Detect which cell encompasses the target text, then output its [x, y] center coordinate. 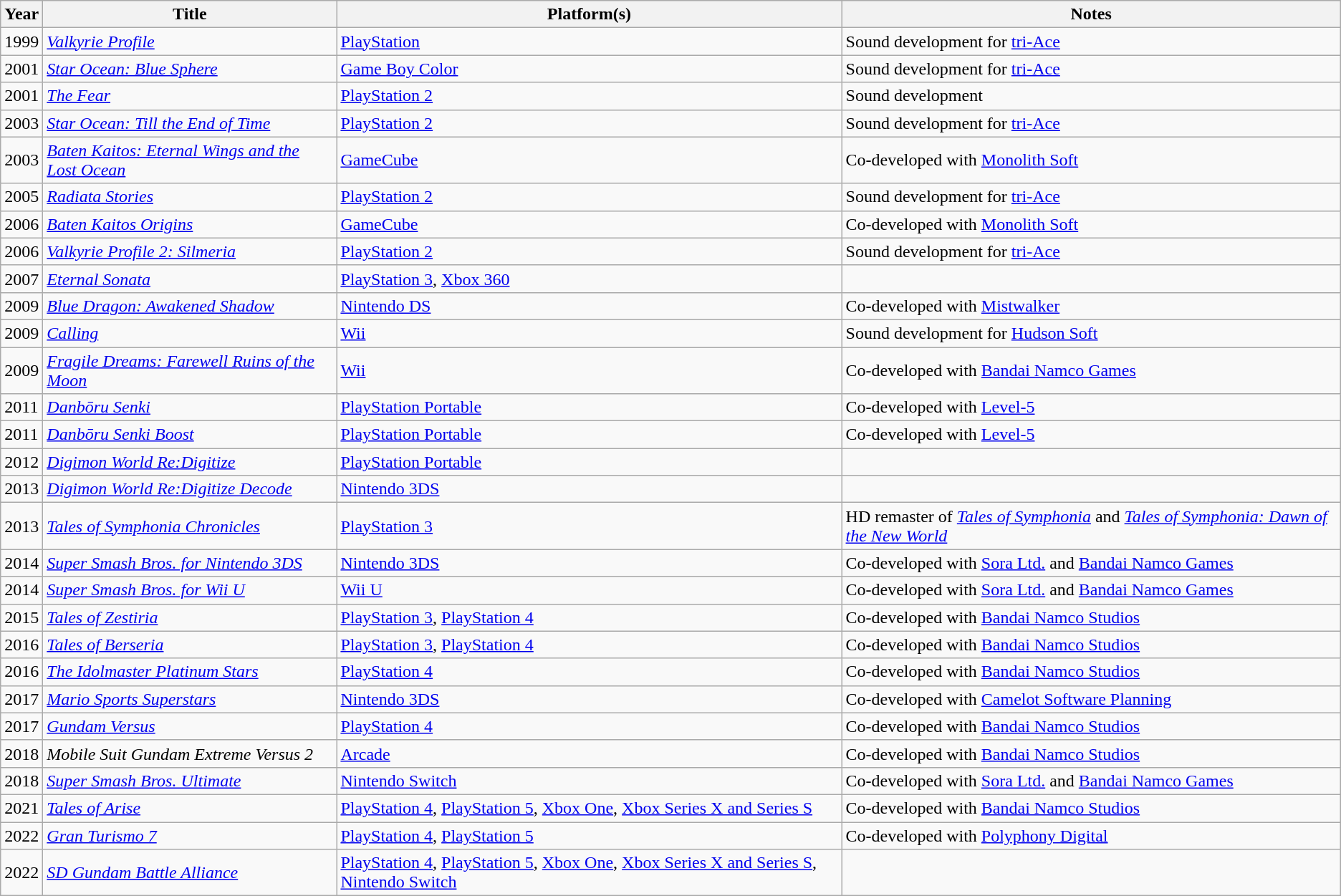
Mobile Suit Gundam Extreme Versus 2 [190, 753]
Eternal Sonata [190, 279]
Notes [1091, 14]
Year [21, 14]
Tales of Berseria [190, 645]
Baten Kaitos: Eternal Wings and the Lost Ocean [190, 160]
Super Smash Bros. Ultimate [190, 781]
PlayStation 4, PlayStation 5, Xbox One, Xbox Series X and Series S, Nintendo Switch [589, 872]
Gundam Versus [190, 726]
2007 [21, 279]
2012 [21, 462]
Arcade [589, 753]
Wii U [589, 590]
Star Ocean: Till the End of Time [190, 123]
Super Smash Bros. for Wii U [190, 590]
2021 [21, 808]
PlayStation 3 [589, 526]
1999 [21, 42]
Digimon World Re:Digitize Decode [190, 489]
The Fear [190, 96]
Tales of Zestiria [190, 617]
PlayStation 4, PlayStation 5 [589, 836]
Title [190, 14]
Tales of Symphonia Chronicles [190, 526]
PlayStation 3, Xbox 360 [589, 279]
Super Smash Bros. for Nintendo 3DS [190, 563]
Co-developed with Camelot Software Planning [1091, 699]
Danbōru Senki Boost [190, 435]
Valkyrie Profile 2: Silmeria [190, 251]
2005 [21, 197]
Platform(s) [589, 14]
Co-developed with Bandai Namco Games [1091, 370]
Tales of Arise [190, 808]
HD remaster of Tales of Symphonia and Tales of Symphonia: Dawn of the New World [1091, 526]
Co-developed with Polyphony Digital [1091, 836]
Gran Turismo 7 [190, 836]
Sound development for Hudson Soft [1091, 333]
PlayStation 4, PlayStation 5, Xbox One, Xbox Series X and Series S [589, 808]
Nintendo DS [589, 306]
Nintendo Switch [589, 781]
Blue Dragon: Awakened Shadow [190, 306]
Baten Kaitos Origins [190, 224]
Sound development [1091, 96]
2015 [21, 617]
SD Gundam Battle Alliance [190, 872]
Mario Sports Superstars [190, 699]
Co-developed with Mistwalker [1091, 306]
Danbōru Senki [190, 408]
Game Boy Color [589, 69]
Fragile Dreams: Farewell Ruins of the Moon [190, 370]
Digimon World Re:Digitize [190, 462]
Star Ocean: Blue Sphere [190, 69]
Valkyrie Profile [190, 42]
The Idolmaster Platinum Stars [190, 672]
Radiata Stories [190, 197]
Calling [190, 333]
PlayStation [589, 42]
